Scan for the cell matching the given text and deliver its (X, Y) coordinate at center. 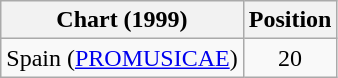
Position (290, 20)
Chart (1999) (122, 20)
Spain (PROMUSICAE) (122, 58)
20 (290, 58)
